Detect which cell encompasses the target text, then output its [x, y] center coordinate. 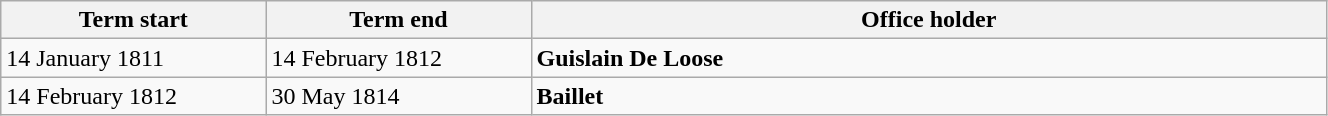
Baillet [928, 96]
Term start [134, 20]
Term end [398, 20]
14 January 1811 [134, 58]
30 May 1814 [398, 96]
Office holder [928, 20]
Guislain De Loose [928, 58]
